Provide the (X, Y) coordinate of the cell's center where the given text is located.  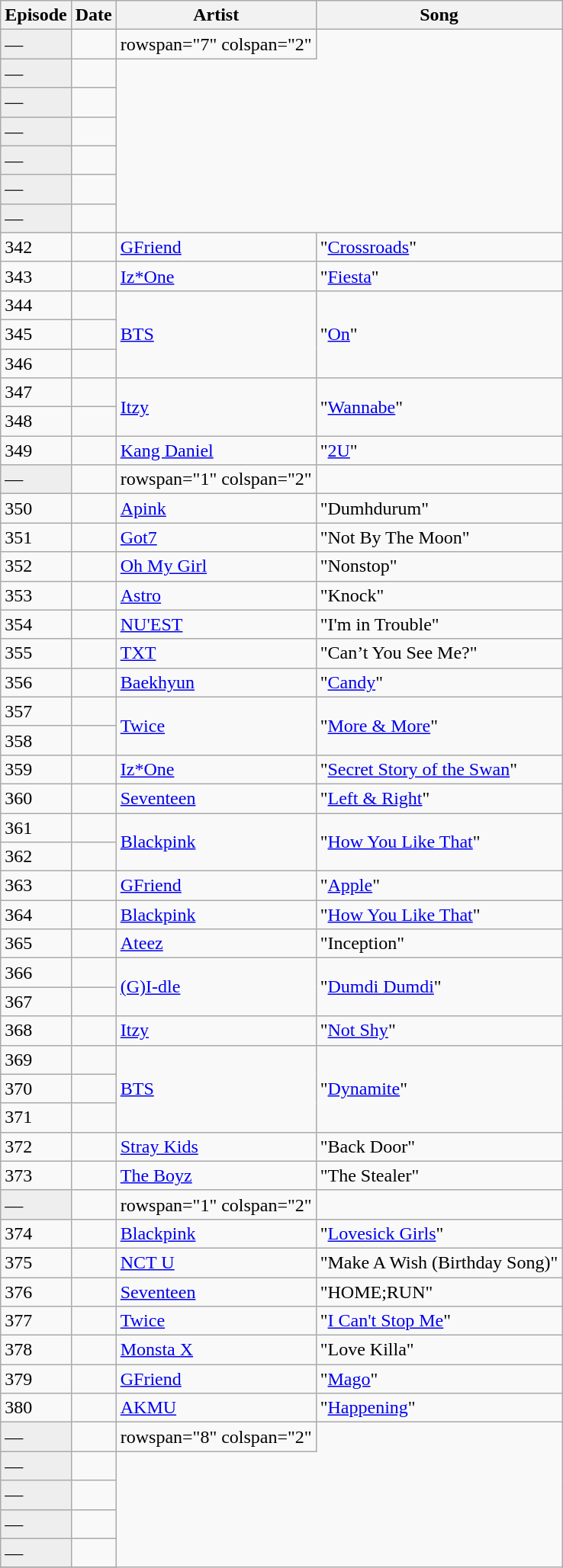
373 (36, 1175)
377 (36, 1321)
362 (36, 857)
379 (36, 1379)
(G)I-dle (216, 987)
371 (36, 1117)
348 (36, 422)
352 (36, 566)
368 (36, 1031)
rowspan="8" colspan="2" (216, 1437)
378 (36, 1350)
374 (36, 1233)
"I'm in Trouble" (439, 624)
Astro (216, 595)
Song (439, 15)
372 (36, 1146)
342 (36, 247)
349 (36, 451)
344 (36, 305)
354 (36, 624)
"Candy" (439, 682)
"Back Door" (439, 1146)
363 (36, 886)
357 (36, 711)
351 (36, 537)
"HOME;RUN" (439, 1292)
"Nonstop" (439, 566)
"Dynamite" (439, 1089)
Got7 (216, 537)
The Boyz (216, 1175)
"Secret Story of the Swan" (439, 769)
"Apple" (439, 886)
359 (36, 769)
"Knock" (439, 595)
347 (36, 393)
"Inception" (439, 944)
"More & More" (439, 726)
366 (36, 973)
376 (36, 1292)
Apink (216, 508)
"Dumdi Dumdi" (439, 987)
"On" (439, 334)
Artist (216, 15)
"Make A Wish (Birthday Song)" (439, 1262)
TXT (216, 653)
"Dumhdurum" (439, 508)
NCT U (216, 1262)
Ateez (216, 944)
361 (36, 827)
369 (36, 1060)
"I Can't Stop Me" (439, 1321)
Oh My Girl (216, 566)
Baekhyun (216, 682)
353 (36, 595)
358 (36, 740)
Monsta X (216, 1350)
"Crossroads" (439, 247)
375 (36, 1262)
343 (36, 276)
"Happening" (439, 1408)
346 (36, 364)
350 (36, 508)
360 (36, 798)
Stray Kids (216, 1146)
"The Stealer" (439, 1175)
"2U" (439, 451)
"Left & Right" (439, 798)
Kang Daniel (216, 451)
"Lovesick Girls" (439, 1233)
"Not Shy" (439, 1031)
365 (36, 944)
"Not By The Moon" (439, 537)
"Fiesta" (439, 276)
356 (36, 682)
370 (36, 1089)
"Can’t You See Me?" (439, 653)
NU'EST (216, 624)
rowspan="7" colspan="2" (216, 44)
Date (93, 15)
"Mago" (439, 1379)
Episode (36, 15)
367 (36, 1002)
355 (36, 653)
"Wannabe" (439, 407)
345 (36, 334)
364 (36, 915)
380 (36, 1408)
AKMU (216, 1408)
"Love Killa" (439, 1350)
